Scan for the cell matching the given text and deliver its [X, Y] coordinate at center. 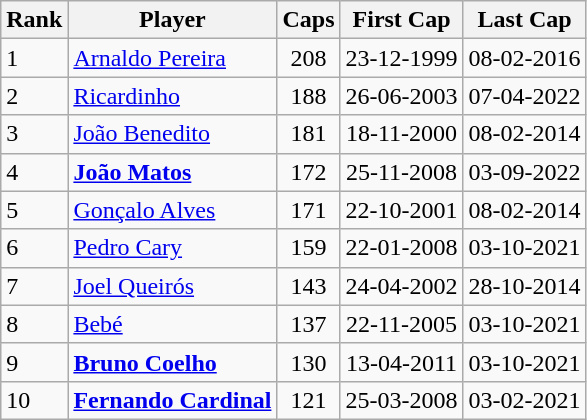
João Benedito [172, 134]
Player [172, 20]
24-04-2002 [402, 286]
5 [34, 210]
7 [34, 286]
1 [34, 58]
143 [308, 286]
121 [308, 400]
4 [34, 172]
8 [34, 324]
03-02-2021 [524, 400]
23-12-1999 [402, 58]
25-11-2008 [402, 172]
3 [34, 134]
130 [308, 362]
Rank [34, 20]
22-01-2008 [402, 248]
22-10-2001 [402, 210]
Gonçalo Alves [172, 210]
26-06-2003 [402, 96]
First Cap [402, 20]
25-03-2008 [402, 400]
10 [34, 400]
6 [34, 248]
Ricardinho [172, 96]
03-09-2022 [524, 172]
18-11-2000 [402, 134]
159 [308, 248]
172 [308, 172]
188 [308, 96]
22-11-2005 [402, 324]
9 [34, 362]
208 [308, 58]
171 [308, 210]
07-04-2022 [524, 96]
Joel Queirós [172, 286]
João Matos [172, 172]
Arnaldo Pereira [172, 58]
Caps [308, 20]
28-10-2014 [524, 286]
181 [308, 134]
137 [308, 324]
Last Cap [524, 20]
2 [34, 96]
Fernando Cardinal [172, 400]
Pedro Cary [172, 248]
Bruno Coelho [172, 362]
08-02-2016 [524, 58]
Bebé [172, 324]
13-04-2011 [402, 362]
